Scan for the cell matching the given text and deliver its [x, y] coordinate at center. 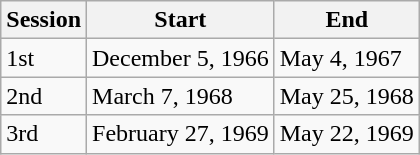
2nd [44, 96]
End [346, 20]
May 22, 1969 [346, 134]
May 25, 1968 [346, 96]
December 5, 1966 [181, 58]
Session [44, 20]
March 7, 1968 [181, 96]
Start [181, 20]
1st [44, 58]
3rd [44, 134]
May 4, 1967 [346, 58]
February 27, 1969 [181, 134]
